From the cell containing the given text, extract its center point as (x, y) coordinate. 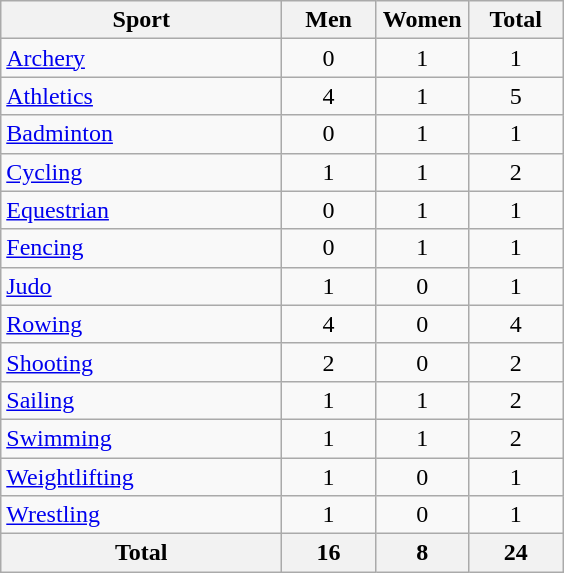
Men (329, 20)
Badminton (142, 134)
Sailing (142, 400)
Shooting (142, 362)
Athletics (142, 96)
Judo (142, 286)
24 (516, 553)
Women (422, 20)
5 (516, 96)
Weightlifting (142, 477)
Wrestling (142, 515)
Fencing (142, 248)
Archery (142, 58)
Rowing (142, 324)
16 (329, 553)
Swimming (142, 438)
Cycling (142, 172)
8 (422, 553)
Sport (142, 20)
Equestrian (142, 210)
